Output the [X, Y] coordinate of the center of the cell containing the given text.  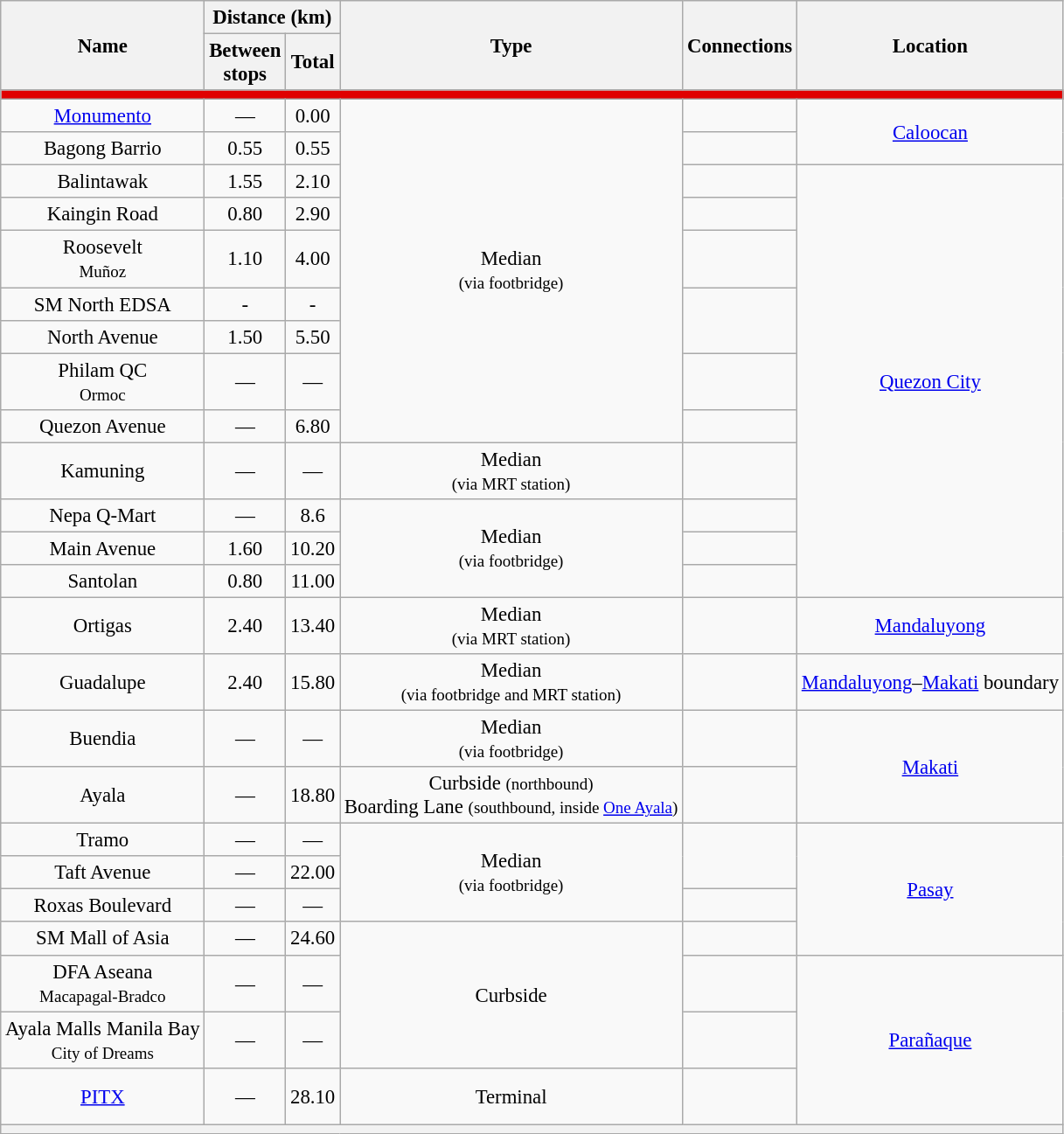
DFA AseanaMacapagal-Bradco [103, 983]
8.6 [313, 516]
24.60 [313, 939]
15.80 [313, 682]
Name [103, 45]
North Avenue [103, 337]
SM North EDSA [103, 304]
Mandaluyong [930, 626]
Kaingin Road [103, 214]
Nepa Q-Mart [103, 516]
Caloocan [930, 133]
Median(via footbridge and MRT station) [511, 682]
Guadalupe [103, 682]
Connections [740, 45]
Location [930, 45]
11.00 [313, 581]
Balintawak [103, 182]
Ortigas [103, 626]
Tramo [103, 840]
1.50 [245, 337]
6.80 [313, 426]
Kamuning [103, 470]
Distance (km) [273, 17]
Terminal [511, 1096]
1.10 [245, 259]
5.50 [313, 337]
Santolan [103, 581]
Buendia [103, 740]
1.60 [245, 548]
PITX [103, 1096]
Bagong Barrio [103, 149]
28.10 [313, 1096]
Monumento [103, 116]
Quezon City [930, 381]
Mandaluyong–Makati boundary [930, 682]
Ayala Malls Manila BayCity of Dreams [103, 1040]
Philam QCOrmoc [103, 381]
2.90 [313, 214]
10.20 [313, 548]
Parañaque [930, 1040]
Total [313, 63]
Main Avenue [103, 548]
1.55 [245, 182]
Makati [930, 768]
13.40 [313, 626]
Roxas Boulevard [103, 906]
18.80 [313, 796]
Taft Avenue [103, 873]
Ayala [103, 796]
Betweenstops [245, 63]
Pasay [930, 889]
Type [511, 45]
2.10 [313, 182]
SM Mall of Asia [103, 939]
Curbside [511, 995]
Curbside (northbound)Boarding Lane (southbound, inside One Ayala) [511, 796]
4.00 [313, 259]
0.00 [313, 116]
RooseveltMuñoz [103, 259]
22.00 [313, 873]
Quezon Avenue [103, 426]
